Return the (X, Y) coordinate for the center point of the cell that contains the specified text.  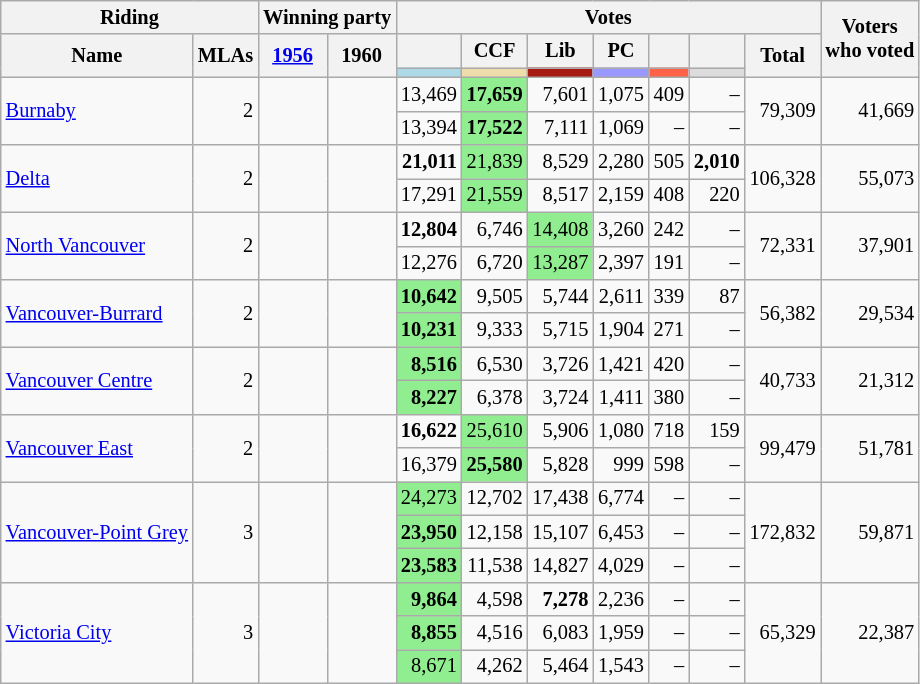
5,906 (560, 431)
7,601 (560, 94)
1,421 (621, 364)
999 (621, 465)
14,408 (560, 229)
4,598 (495, 599)
4,262 (495, 666)
2,236 (621, 599)
11,538 (495, 565)
1,543 (621, 666)
Riding (130, 17)
Vancouver-Burrard (97, 312)
4,516 (495, 633)
8,516 (429, 364)
10,231 (429, 330)
7,278 (560, 599)
13,394 (429, 128)
29,534 (870, 312)
9,333 (495, 330)
21,839 (495, 162)
MLAs (226, 56)
4,029 (621, 565)
25,580 (495, 465)
16,622 (429, 431)
242 (669, 229)
159 (717, 431)
21,312 (870, 380)
220 (717, 195)
6,720 (495, 263)
24,273 (429, 498)
Votes (608, 17)
2,010 (717, 162)
Total (783, 56)
6,774 (621, 498)
CCF (495, 51)
87 (717, 296)
8,671 (429, 666)
505 (669, 162)
8,517 (560, 195)
Name (97, 56)
17,522 (495, 128)
Delta (97, 178)
3,260 (621, 229)
23,583 (429, 565)
718 (669, 431)
380 (669, 397)
99,479 (783, 448)
1,904 (621, 330)
25,610 (495, 431)
13,287 (560, 263)
1,411 (621, 397)
6,083 (560, 633)
2,611 (621, 296)
Lib (560, 51)
172,832 (783, 532)
271 (669, 330)
79,309 (783, 110)
12,804 (429, 229)
21,559 (495, 195)
22,387 (870, 632)
8,529 (560, 162)
40,733 (783, 380)
3,724 (560, 397)
Voterswho voted (870, 38)
191 (669, 263)
Victoria City (97, 632)
17,291 (429, 195)
Burnaby (97, 110)
9,505 (495, 296)
3,726 (560, 364)
6,378 (495, 397)
1956 (292, 56)
5,464 (560, 666)
17,659 (495, 94)
16,379 (429, 465)
598 (669, 465)
7,111 (560, 128)
420 (669, 364)
339 (669, 296)
408 (669, 195)
15,107 (560, 532)
409 (669, 94)
2,397 (621, 263)
6,746 (495, 229)
23,950 (429, 532)
106,328 (783, 178)
5,744 (560, 296)
Vancouver-Point Grey (97, 532)
6,530 (495, 364)
PC (621, 51)
2,159 (621, 195)
10,642 (429, 296)
12,702 (495, 498)
1,069 (621, 128)
17,438 (560, 498)
41,669 (870, 110)
1,075 (621, 94)
56,382 (783, 312)
2,280 (621, 162)
14,827 (560, 565)
65,329 (783, 632)
55,073 (870, 178)
5,715 (560, 330)
13,469 (429, 94)
9,864 (429, 599)
Vancouver East (97, 448)
1,959 (621, 633)
8,227 (429, 397)
37,901 (870, 246)
6,453 (621, 532)
Vancouver Centre (97, 380)
72,331 (783, 246)
North Vancouver (97, 246)
12,276 (429, 263)
5,828 (560, 465)
8,855 (429, 633)
12,158 (495, 532)
Winning party (327, 17)
51,781 (870, 448)
59,871 (870, 532)
1960 (362, 56)
21,011 (429, 162)
1,080 (621, 431)
